For the text-containing cell, return its midpoint in [X, Y] coordinate format. 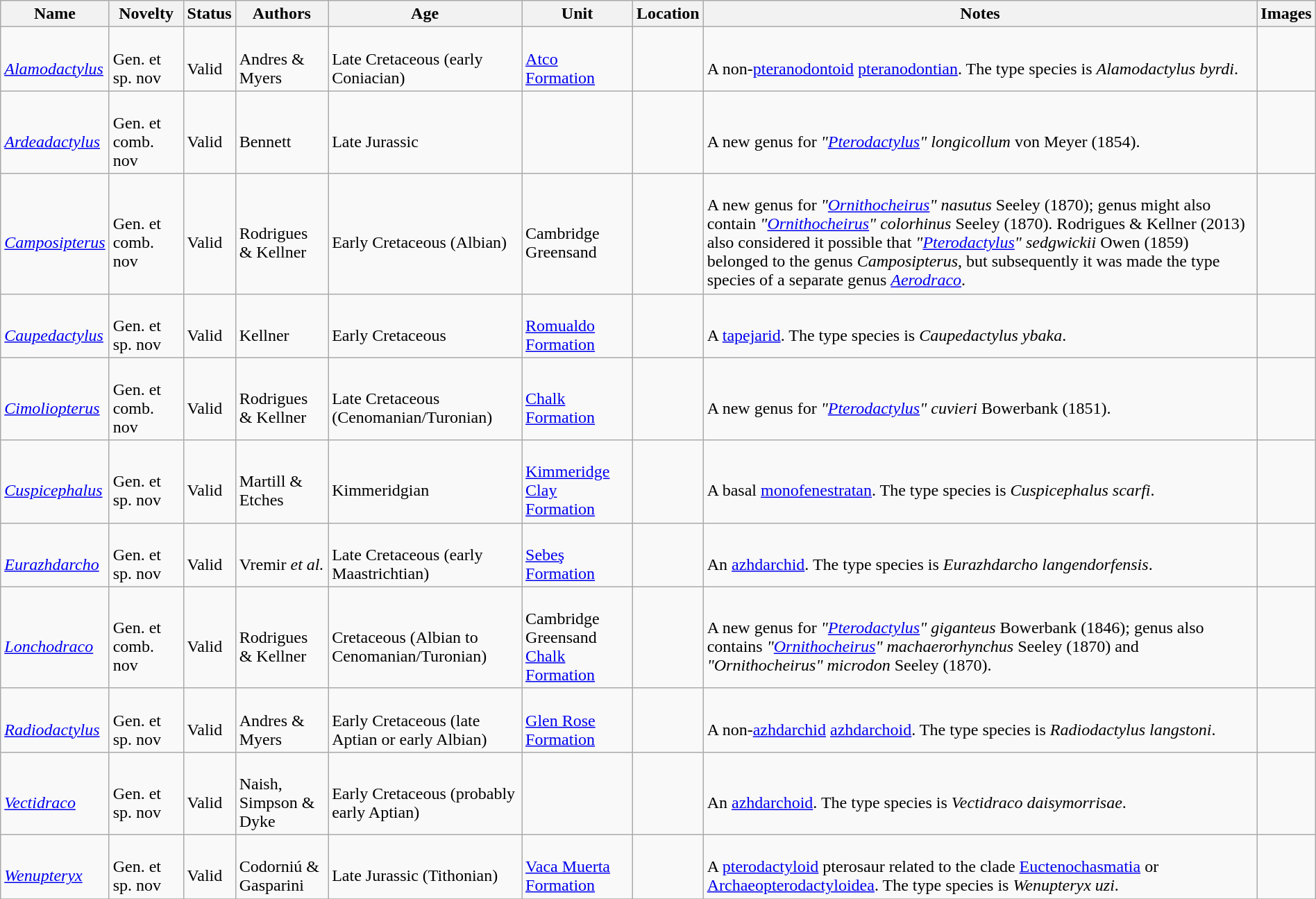
Eurazhdarcho [55, 555]
Late Jurassic [425, 132]
Vremir et al. [282, 555]
Cuspicephalus [55, 482]
Wenupteryx [55, 866]
Authors [282, 14]
Status [210, 14]
Romualdo Formation [577, 326]
Notes [980, 14]
A basal monofenestratan. The type species is Cuspicephalus scarfi. [980, 482]
A non-pteranodontoid pteranodontian. The type species is Alamodactylus byrdi. [980, 59]
Caupedactylus [55, 326]
Late Jurassic (Tithonian) [425, 866]
Vaca Muerta Formation [577, 866]
Atco Formation [577, 59]
Unit [577, 14]
An azhdarchid. The type species is Eurazhdarcho langendorfensis. [980, 555]
Age [425, 14]
A non-azhdarchid azhdarchoid. The type species is Radiodactylus langstoni. [980, 720]
Bennett [282, 132]
Naish, Simpson & Dyke [282, 793]
A pterodactyloid pterosaur related to the clade Euctenochasmatia or Archaeopterodactyloidea. The type species is Wenupteryx uzi. [980, 866]
Late Cretaceous (early Coniacian) [425, 59]
Camposipterus [55, 233]
Ardeadactylus [55, 132]
Chalk Formation [577, 398]
Cambridge Greensand [577, 233]
Late Cretaceous (Cenomanian/Turonian) [425, 398]
An azhdarchoid. The type species is Vectidraco daisymorrisae. [980, 793]
Kimmeridgian [425, 482]
Radiodactylus [55, 720]
A new genus for "Pterodactylus" cuvieri Bowerbank (1851). [980, 398]
Cambridge Greensand Chalk Formation [577, 637]
Glen Rose Formation [577, 720]
Cimoliopterus [55, 398]
A new genus for "Pterodactylus" longicollum von Meyer (1854). [980, 132]
Novelty [146, 14]
Cretaceous (Albian to Cenomanian/Turonian) [425, 637]
Early Cretaceous (late Aptian or early Albian) [425, 720]
Early Cretaceous (probably early Aptian) [425, 793]
Early Cretaceous [425, 326]
Kimmeridge Clay Formation [577, 482]
Name [55, 14]
Alamodactylus [55, 59]
Late Cretaceous (early Maastrichtian) [425, 555]
Images [1286, 14]
Kellner [282, 326]
Vectidraco [55, 793]
Martill & Etches [282, 482]
Codorniú & Gasparini [282, 866]
Early Cretaceous (Albian) [425, 233]
Sebeş Formation [577, 555]
Location [668, 14]
Lonchodraco [55, 637]
A tapejarid. The type species is Caupedactylus ybaka. [980, 326]
